From the cell containing the given text, extract its center point as (x, y) coordinate. 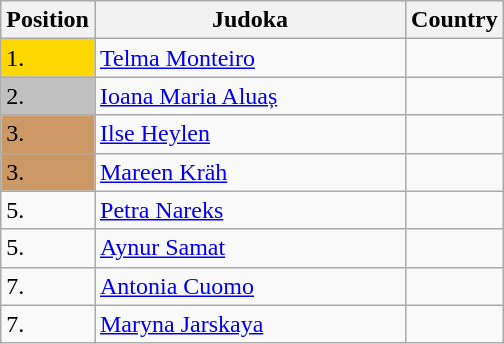
Aynur Samat (250, 248)
Position (48, 20)
1. (48, 58)
Antonia Cuomo (250, 286)
Ioana Maria Aluaș (250, 96)
Country (455, 20)
Telma Monteiro (250, 58)
Maryna Jarskaya (250, 324)
Judoka (250, 20)
Mareen Kräh (250, 172)
Petra Nareks (250, 210)
2. (48, 96)
Ilse Heylen (250, 134)
